Provide the (x, y) coordinate of the cell's center where the given text is located.  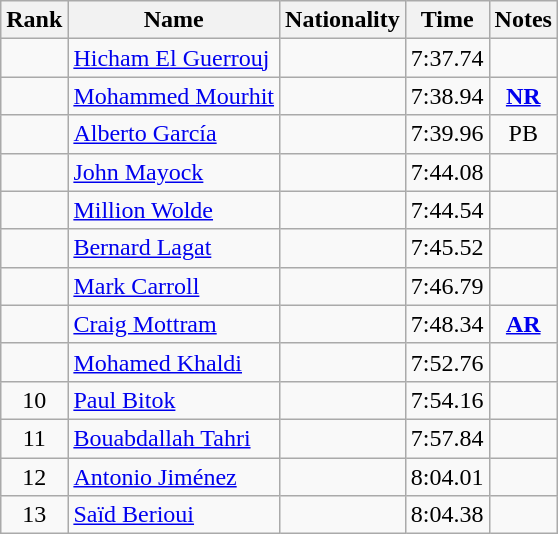
AR (523, 324)
Mark Carroll (174, 286)
Craig Mottram (174, 324)
Antonio Jiménez (174, 477)
NR (523, 96)
7:46.79 (447, 286)
7:39.96 (447, 134)
Alberto García (174, 134)
7:38.94 (447, 96)
Mohammed Mourhit (174, 96)
Time (447, 20)
13 (34, 515)
Million Wolde (174, 210)
7:37.74 (447, 58)
Nationality (343, 20)
Name (174, 20)
Hicham El Guerrouj (174, 58)
PB (523, 134)
8:04.01 (447, 477)
7:45.52 (447, 248)
John Mayock (174, 172)
8:04.38 (447, 515)
Rank (34, 20)
11 (34, 438)
7:57.84 (447, 438)
Saïd Berioui (174, 515)
7:44.54 (447, 210)
7:48.34 (447, 324)
Notes (523, 20)
7:52.76 (447, 362)
10 (34, 400)
Bouabdallah Tahri (174, 438)
7:54.16 (447, 400)
Bernard Lagat (174, 248)
Paul Bitok (174, 400)
Mohamed Khaldi (174, 362)
7:44.08 (447, 172)
12 (34, 477)
